Locate the cell with the specified text and output its (x, y) center coordinate. 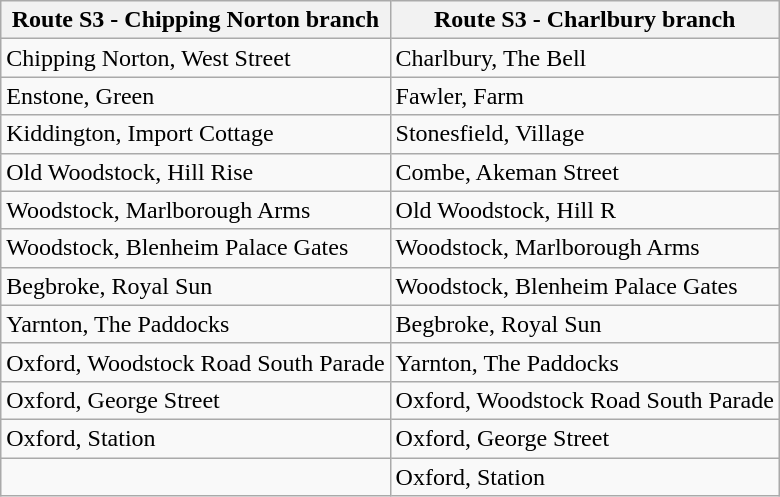
Chipping Norton, West Street (196, 58)
Fawler, Farm (584, 96)
Route S3 - Charlbury branch (584, 20)
Stonesfield, Village (584, 134)
Route S3 - Chipping Norton branch (196, 20)
Kiddington, Import Cottage (196, 134)
Old Woodstock, Hill R (584, 210)
Combe, Akeman Street (584, 172)
Charlbury, The Bell (584, 58)
Enstone, Green (196, 96)
Old Woodstock, Hill Rise (196, 172)
